Scan for the cell matching the given text and deliver its (x, y) coordinate at center. 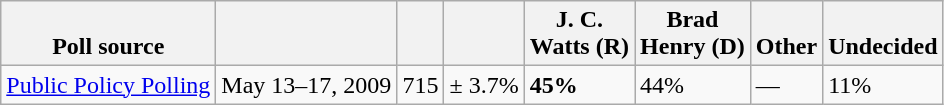
— (786, 85)
BradHenry (D) (693, 34)
11% (883, 85)
± 3.7% (484, 85)
Poll source (108, 34)
Public Policy Polling (108, 85)
J. C.Watts (R) (579, 34)
Undecided (883, 34)
44% (693, 85)
May 13–17, 2009 (306, 85)
715 (420, 85)
45% (579, 85)
Other (786, 34)
